Find where the given text appears and provide that cell's center as (X, Y) coordinate. 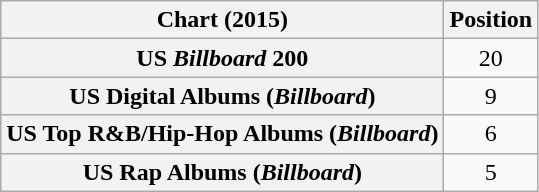
US Digital Albums (Billboard) (222, 96)
Chart (2015) (222, 20)
US Top R&B/Hip-Hop Albums (Billboard) (222, 134)
US Billboard 200 (222, 58)
US Rap Albums (Billboard) (222, 172)
Position (491, 20)
20 (491, 58)
6 (491, 134)
5 (491, 172)
9 (491, 96)
